Return (x, y) of the center of cell containing provided text 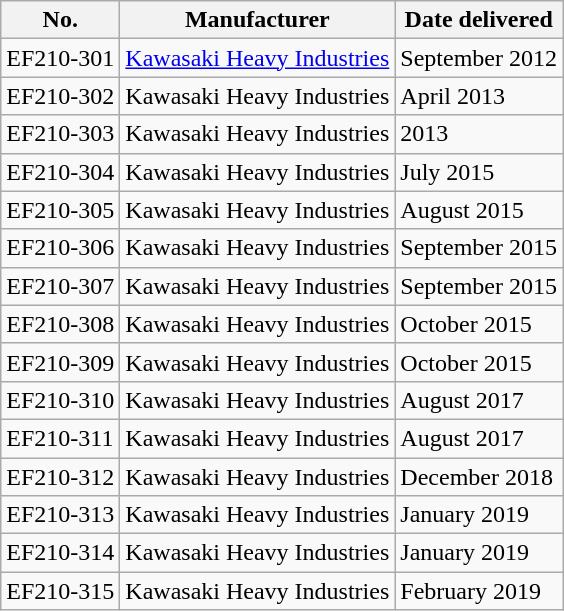
EF210-301 (60, 58)
No. (60, 20)
EF210-305 (60, 210)
EF210-307 (60, 286)
EF210-315 (60, 591)
August 2015 (479, 210)
July 2015 (479, 172)
April 2013 (479, 96)
2013 (479, 134)
December 2018 (479, 477)
EF210-302 (60, 96)
February 2019 (479, 591)
EF210-309 (60, 362)
September 2012 (479, 58)
EF210-310 (60, 400)
EF210-303 (60, 134)
EF210-308 (60, 324)
EF210-311 (60, 438)
Manufacturer (258, 20)
EF210-313 (60, 515)
EF210-306 (60, 248)
EF210-314 (60, 553)
EF210-312 (60, 477)
Date delivered (479, 20)
EF210-304 (60, 172)
